For the text-containing cell, return its midpoint in (x, y) coordinate format. 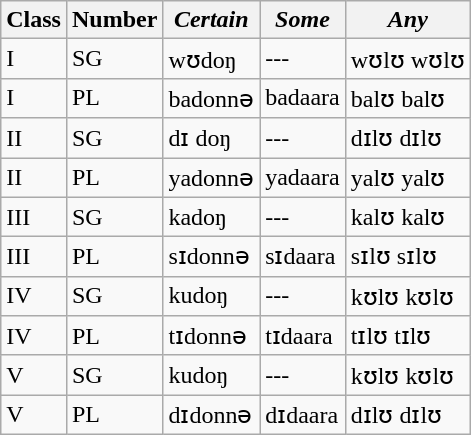
yadonnə (212, 178)
Number (114, 20)
dɪdaara (303, 415)
dɪ doŋ (212, 138)
wʊlʊ wʊlʊ (408, 59)
tɪdaara (303, 336)
balʊ balʊ (408, 98)
tɪlʊ tɪlʊ (408, 336)
sɪdaara (303, 257)
sɪdonnə (212, 257)
yadaara (303, 178)
Certain (212, 20)
Class (34, 20)
yalʊ yalʊ (408, 178)
Any (408, 20)
wʊdoŋ (212, 59)
badonnə (212, 98)
kalʊ kalʊ (408, 217)
badaara (303, 98)
tɪdonnə (212, 336)
sɪlʊ sɪlʊ (408, 257)
kadoŋ (212, 217)
Some (303, 20)
dɪdonnə (212, 415)
